Return (X, Y) of the center of cell containing provided text 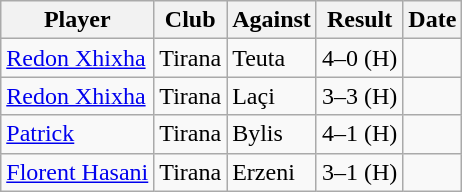
3–1 (H) (359, 172)
Player (78, 20)
4–0 (H) (359, 58)
Teuta (272, 58)
4–1 (H) (359, 134)
Erzeni (272, 172)
Bylis (272, 134)
Against (272, 20)
Club (190, 20)
Result (359, 20)
Laçi (272, 96)
3–3 (H) (359, 96)
Date (432, 20)
Florent Hasani (78, 172)
Patrick (78, 134)
